Capture the cell that displays the provided text and extract its [X, Y] central coordinate. 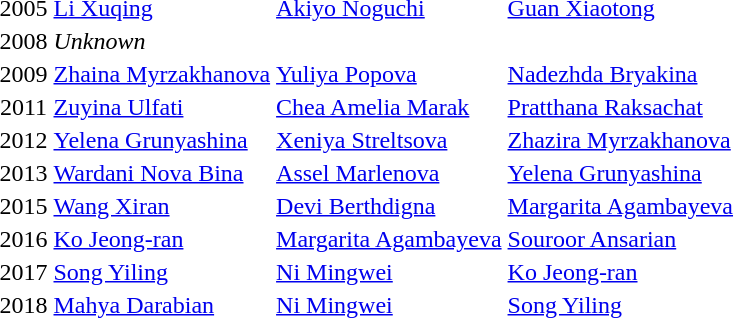
Ni Mingwei [389, 272]
Souroor Ansarian [620, 239]
Pratthana Raksachat [620, 107]
Zhaina Myrzakhanova [162, 74]
Chea Amelia Marak [389, 107]
Wardani Nova Bina [162, 173]
Zuyina Ulfati [162, 107]
Devi Berthdigna [389, 206]
Wang Xiran [162, 206]
Zhazira Myrzakhanova [620, 140]
Assel Marlenova [389, 173]
Xeniya Streltsova [389, 140]
Nadezhda Bryakina [620, 74]
Yuliya Popova [389, 74]
Song Yiling [162, 272]
